Determine the [x, y] coordinate at the center of the cell enclosing the given text.  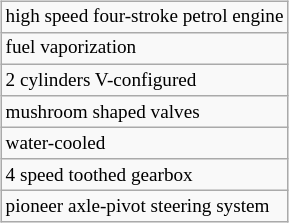
2 cylinders V-configured [144, 80]
mushroom shaped valves [144, 112]
pioneer axle-pivot steering system [144, 207]
water-cooled [144, 144]
4 speed toothed gearbox [144, 175]
high speed four-stroke petrol engine [144, 17]
fuel vaporization [144, 49]
